Output the [x, y] coordinate of the center of the cell containing the given text.  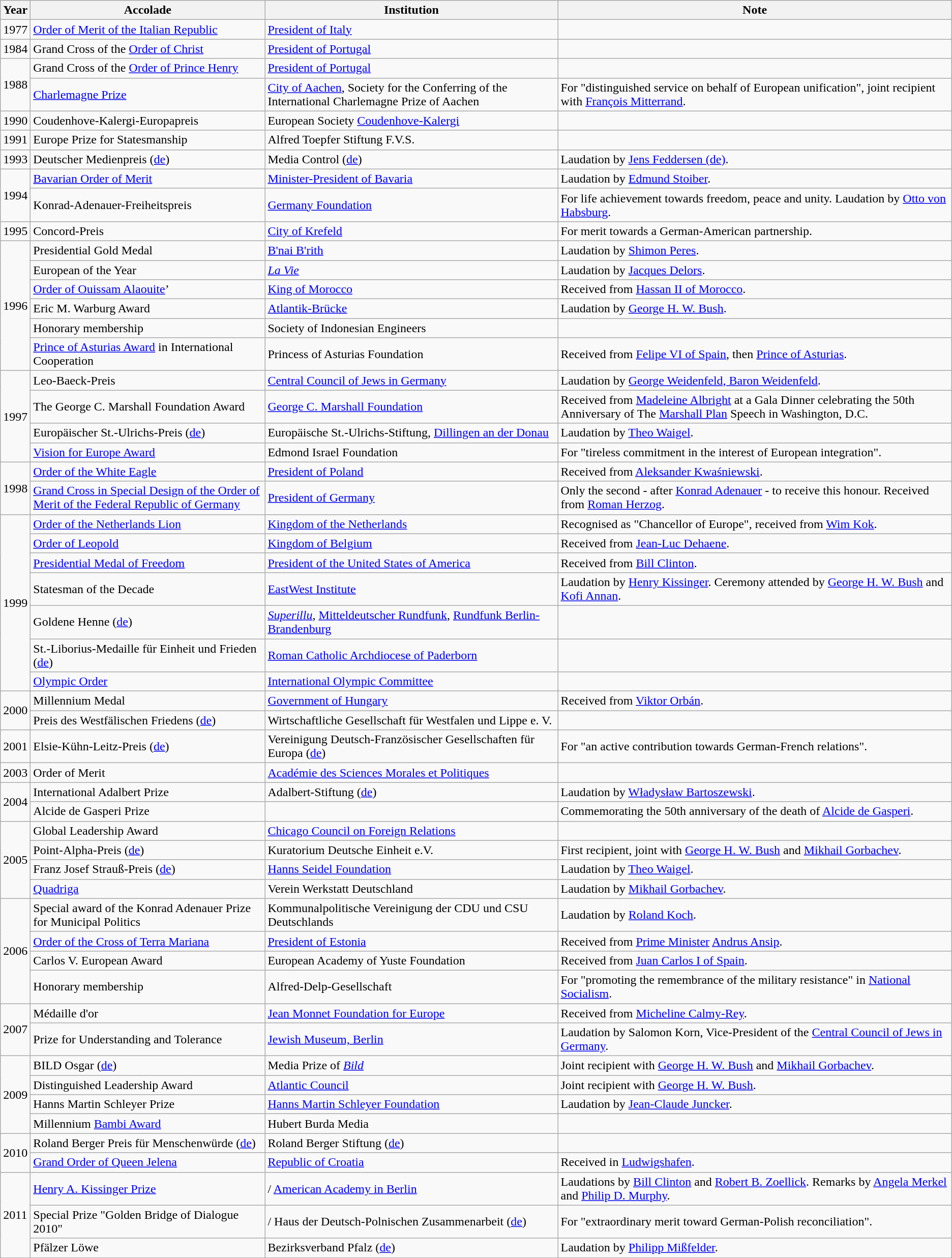
Order of Merit [147, 773]
Grand Order of Queen Jelena [147, 1162]
EastWest Institute [411, 589]
Jewish Museum, Berlin [411, 1040]
Minister-President of Bavaria [411, 179]
Elsie-Kühn-Leitz-Preis (de) [147, 747]
Central Council of Jews in Germany [411, 381]
President of the United States of America [411, 563]
1995 [15, 231]
Charlemagne Prize [147, 95]
International Olympic Committee [411, 682]
First recipient, joint with George H. W. Bush and Mikhail Gorbachev. [755, 850]
For life achievement towards freedom, peace and unity. Laudation by Otto von Habsburg. [755, 204]
Note [755, 10]
2009 [15, 1095]
Europäischer St.-Ulrichs-Preis (de) [147, 433]
Laudation by Salomon Korn, Vice-President of the Central Council of Jews in Germany. [755, 1040]
Hanns Martin Schleyer Foundation [411, 1104]
For "promoting the remembrance of the military resistance" in National Socialism. [755, 987]
International Adalbert Prize [147, 792]
The George C. Marshall Foundation Award [147, 407]
Concord-Preis [147, 231]
B'nai B'rith [411, 250]
Media Prize of Bild [411, 1066]
Europe Prize for Statesmanship [147, 140]
For "distinguished service on behalf of European unification", joint recipient with François Mitterrand. [755, 95]
1988 [15, 84]
Preis des Westfälischen Friedens (de) [147, 720]
Accolade [147, 10]
Grand Cross of the Order of Christ [147, 49]
Konrad-Adenauer-Freiheitspreis [147, 204]
European of the Year [147, 270]
Presidential Gold Medal [147, 250]
Laudation by George H. W. Bush. [755, 309]
1991 [15, 140]
Prize for Understanding and Tolerance [147, 1040]
Roland Berger Stiftung (de) [411, 1143]
Adalbert-Stiftung (de) [411, 792]
Commemorating the 50th anniversary of the death of Alcide de Gasperi. [755, 811]
Prince of Asturias Award in International Cooperation [147, 354]
Order of Merit of the Italian Republic [147, 30]
Alcide de Gasperi Prize [147, 811]
1997 [15, 416]
2005 [15, 860]
Pfälzer Löwe [147, 1248]
For "tireless commitment in the interest of European integration". [755, 452]
Carlos V. European Award [147, 960]
Alfred Toepfer Stiftung F.V.S. [411, 140]
Received from Micheline Calmy-Rey. [755, 1013]
Received from Viktor Orbán. [755, 701]
Leo-Baeck-Preis [147, 381]
Special Prize "Golden Bridge of Dialogue 2010" [147, 1222]
Society of Indonesian Engineers [411, 328]
1998 [15, 488]
Received from Felipe VI of Spain, then Prince of Asturias. [755, 354]
Joint recipient with George H. W. Bush and Mikhail Gorbachev. [755, 1066]
Roland Berger Preis für Menschenwürde (de) [147, 1143]
Superillu, Mitteldeutscher Rundfunk, Rundfunk Berlin-Brandenburg [411, 622]
Vision for Europe Award [147, 452]
Laudation by Philipp Mißfelder. [755, 1248]
Received from Prime Minister Andrus Ansip. [755, 941]
2001 [15, 747]
1994 [15, 195]
For "an active contribution towards German-French relations". [755, 747]
/ American Academy in Berlin [411, 1188]
Laudation by Mikhail Gorbachev. [755, 889]
President of Italy [411, 30]
Republic of Croatia [411, 1162]
Kommunalpolitische Vereinigung der CDU und CSU Deutschlands [411, 915]
Received from Madeleine Albright at a Gala Dinner celebrating the 50th Anniversary of The Marshall Plan Speech in Washington, D.C. [755, 407]
Atlantic Council [411, 1085]
Laudation by Edmund Stoiber. [755, 179]
2000 [15, 711]
2003 [15, 773]
Laudation by Jacques Delors. [755, 270]
European Society Coudenhove-Kalergi [411, 121]
Franz Josef Strauß-Preis (de) [147, 869]
Order of the White Eagle [147, 472]
King of Morocco [411, 289]
2011 [15, 1215]
Quadriga [147, 889]
Laudation by Jens Feddersen (de). [755, 159]
Eric M. Warburg Award [147, 309]
Received from Jean-Luc Dehaene. [755, 543]
1993 [15, 159]
Hanns Martin Schleyer Prize [147, 1104]
Coudenhove-Kalergi-Europapreis [147, 121]
2006 [15, 951]
Jean Monnet Foundation for Europe [411, 1013]
1990 [15, 121]
Media Control (de) [411, 159]
Received in Ludwigshafen. [755, 1162]
Henry A. Kissinger Prize [147, 1188]
Hubert Burda Media [411, 1124]
Hanns Seidel Foundation [411, 869]
President of Poland [411, 472]
Europäische St.-Ulrichs-Stiftung, Dillingen an der Donau [411, 433]
Institution [411, 10]
1984 [15, 49]
Only the second - after Konrad Adenauer - to receive this honour. Received from Roman Herzog. [755, 498]
Received from Aleksander Kwaśniewski. [755, 472]
BILD Osgar (de) [147, 1066]
Kingdom of the Netherlands [411, 524]
Statesman of the Decade [147, 589]
Order of Ouissam Alaouite’ [147, 289]
2007 [15, 1030]
Grand Cross of the Order of Prince Henry [147, 68]
Wirtschaftliche Gesellschaft für Westfalen und Lippe e. V. [411, 720]
La Vie [411, 270]
Bezirksverband Pfalz (de) [411, 1248]
Bavarian Order of Merit [147, 179]
Laudation by Władysław Bartoszewski. [755, 792]
Laudation by Shimon Peres. [755, 250]
Presidential Medal of Freedom [147, 563]
City of Aachen, Society for the Conferring of the International Charlemagne Prize of Aachen [411, 95]
/ Haus der Deutsch-Polnischen Zusammenarbeit (de) [411, 1222]
Point-Alpha-Preis (de) [147, 850]
Edmond Israel Foundation [411, 452]
1996 [15, 305]
2010 [15, 1153]
Laudation by Henry Kissinger. Ceremony attended by George H. W. Bush and Kofi Annan. [755, 589]
Goldene Henne (de) [147, 622]
Order of the Cross of Terra Mariana [147, 941]
1977 [15, 30]
Atlantik-Brücke [411, 309]
President of Germany [411, 498]
Chicago Council on Foreign Relations [411, 831]
Year [15, 10]
Laudation by Roland Koch. [755, 915]
Global Leadership Award [147, 831]
Roman Catholic Archdiocese of Paderborn [411, 655]
1999 [15, 602]
Recognised as "Chancellor of Europe", received from Wim Kok. [755, 524]
Order of Leopold [147, 543]
Received from Juan Carlos I of Spain. [755, 960]
Académie des Sciences Morales et Politiques [411, 773]
Millennium Medal [147, 701]
For merit towards a German-American partnership. [755, 231]
Vereinigung Deutsch-Französischer Gesellschaften für Europa (de) [411, 747]
Alfred-Delp-Gesellschaft [411, 987]
Received from Hassan II of Morocco. [755, 289]
Germany Foundation [411, 204]
Kingdom of Belgium [411, 543]
Special award of the Konrad Adenauer Prize for Municipal Politics [147, 915]
Médaille d'or [147, 1013]
George C. Marshall Foundation [411, 407]
2004 [15, 802]
Olympic Order [147, 682]
President of Estonia [411, 941]
Order of the Netherlands Lion [147, 524]
Laudation by George Weidenfeld, Baron Weidenfeld. [755, 381]
Verein Werkstatt Deutschland [411, 889]
Princess of Asturias Foundation [411, 354]
For "extraordinary merit toward German-Polish reconciliation". [755, 1222]
Millennium Bambi Award [147, 1124]
St.-Liborius-Medaille für Einheit und Frieden (de) [147, 655]
Grand Cross in Special Design of the Order of Merit of the Federal Republic of Germany [147, 498]
Government of Hungary [411, 701]
Joint recipient with George H. W. Bush. [755, 1085]
Kuratorium Deutsche Einheit e.V. [411, 850]
City of Krefeld [411, 231]
Distinguished Leadership Award [147, 1085]
European Academy of Yuste Foundation [411, 960]
Deutscher Medienpreis (de) [147, 159]
Received from Bill Clinton. [755, 563]
Laudations by Bill Clinton and Robert B. Zoellick. Remarks by Angela Merkel and Philip D. Murphy. [755, 1188]
Laudation by Jean-Claude Juncker. [755, 1104]
